Return the (x, y) coordinate for the center point of the cell that contains the specified text.  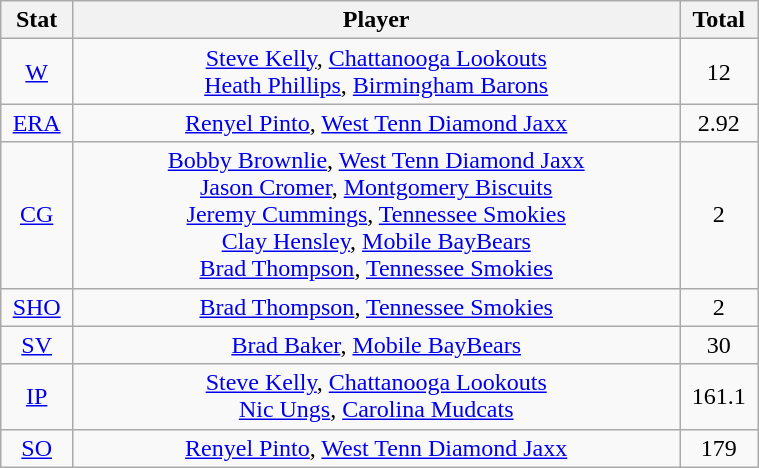
Player (376, 20)
161.1 (719, 396)
SV (37, 345)
W (37, 72)
Brad Thompson, Tennessee Smokies (376, 307)
Stat (37, 20)
30 (719, 345)
12 (719, 72)
Steve Kelly, Chattanooga Lookouts Heath Phillips, Birmingham Barons (376, 72)
Total (719, 20)
Steve Kelly, Chattanooga Lookouts Nic Ungs, Carolina Mudcats (376, 396)
2.92 (719, 123)
SO (37, 448)
CG (37, 215)
ERA (37, 123)
IP (37, 396)
Brad Baker, Mobile BayBears (376, 345)
179 (719, 448)
SHO (37, 307)
